Capture the cell that displays the provided text and extract its (x, y) central coordinate. 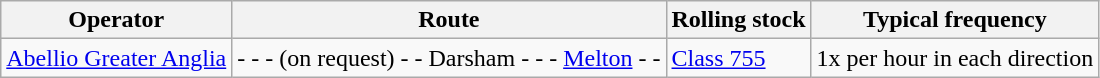
Typical frequency (955, 20)
- - - (on request) - - Darsham - - - Melton - - (449, 58)
Abellio Greater Anglia (116, 58)
Operator (116, 20)
Class 755 (738, 58)
Route (449, 20)
Rolling stock (738, 20)
1x per hour in each direction (955, 58)
